Identify which cell holds the provided text, then report its [X, Y] central coordinate. 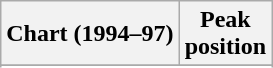
Peak position [225, 34]
Chart (1994–97) [90, 34]
